Capture the cell that displays the provided text and extract its (x, y) central coordinate. 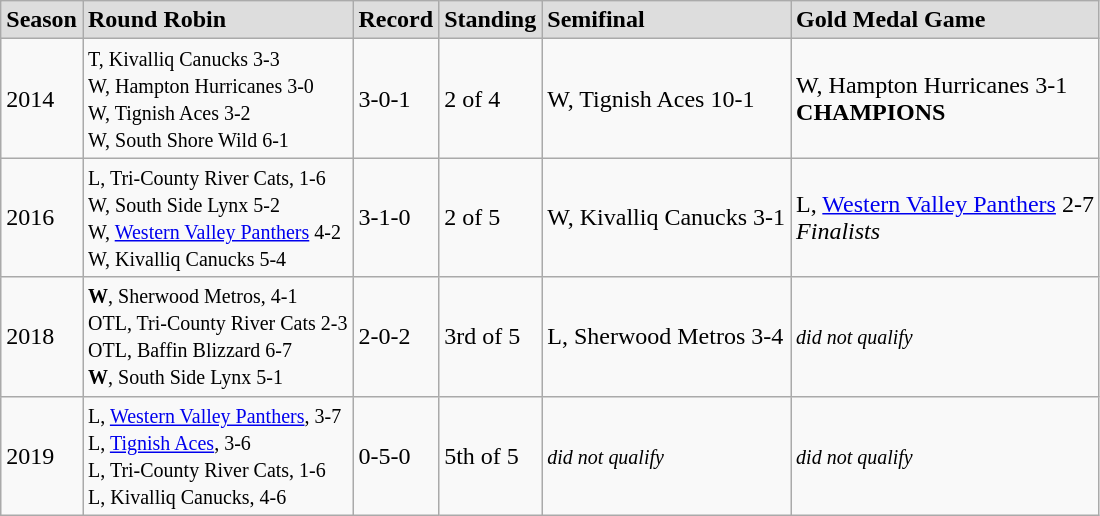
Round Robin (217, 20)
Gold Medal Game (946, 20)
W, Sherwood Metros, 4-1OTL, Tri-County River Cats 2-3OTL, Baffin Blizzard 6-7W, South Side Lynx 5-1 (217, 336)
Semifinal (666, 20)
Season (42, 20)
2018 (42, 336)
T, Kivalliq Canucks 3-3W, Hampton Hurricanes 3-0W, Tignish Aces 3-2W, South Shore Wild 6-1 (217, 98)
2 of 4 (490, 98)
3-1-0 (396, 218)
Record (396, 20)
L, Western Valley Panthers 2-7 Finalists (946, 218)
5th of 5 (490, 456)
3rd of 5 (490, 336)
2019 (42, 456)
W, Tignish Aces 10-1 (666, 98)
2016 (42, 218)
3-0-1 (396, 98)
2014 (42, 98)
L, Sherwood Metros 3-4 (666, 336)
2-0-2 (396, 336)
0-5-0 (396, 456)
2 of 5 (490, 218)
W, Hampton Hurricanes 3-1CHAMPIONS (946, 98)
L, Western Valley Panthers, 3-7L, Tignish Aces, 3-6L, Tri-County River Cats, 1-6L, Kivalliq Canucks, 4-6 (217, 456)
L, Tri-County River Cats, 1-6W, South Side Lynx 5-2W, Western Valley Panthers 4-2W, Kivalliq Canucks 5-4 (217, 218)
W, Kivalliq Canucks 3-1 (666, 218)
Standing (490, 20)
